Return (x, y) of the center of cell containing provided text 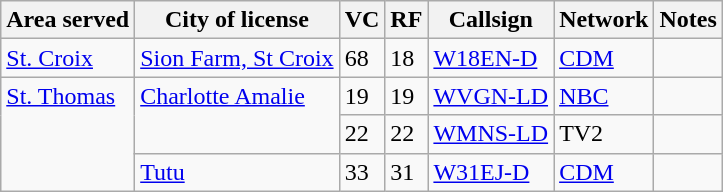
St. Croix (68, 58)
31 (406, 172)
Network (604, 20)
Area served (68, 20)
TV2 (604, 134)
St. Thomas (68, 134)
WVGN-LD (491, 96)
W18EN-D (491, 58)
33 (362, 172)
18 (406, 58)
Callsign (491, 20)
VC (362, 20)
68 (362, 58)
Charlotte Amalie (237, 115)
Tutu (237, 172)
WMNS-LD (491, 134)
RF (406, 20)
Notes (688, 20)
W31EJ-D (491, 172)
Sion Farm, St Croix (237, 58)
City of license (237, 20)
NBC (604, 96)
